Extract the (x, y) coordinate from the center of the cell holding the provided text.  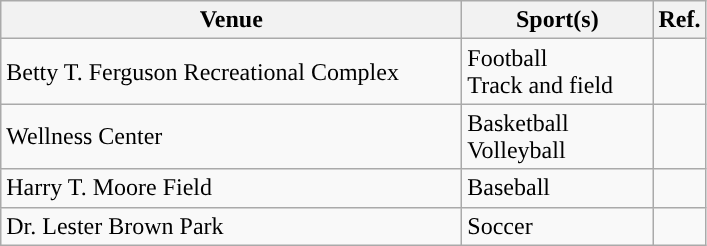
Harry T. Moore Field (232, 188)
Venue (232, 20)
Sport(s) (558, 20)
Football Track and field (558, 72)
Wellness Center (232, 136)
Soccer (558, 226)
Ref. (680, 20)
Basketball Volleyball (558, 136)
Betty T. Ferguson Recreational Complex (232, 72)
Baseball (558, 188)
Dr. Lester Brown Park (232, 226)
